Identify which cell holds the provided text, then report its [x, y] central coordinate. 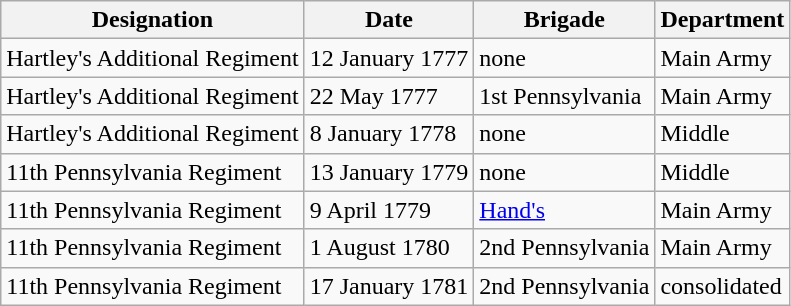
17 January 1781 [389, 286]
Brigade [564, 20]
Designation [152, 20]
8 January 1778 [389, 134]
22 May 1777 [389, 96]
12 January 1777 [389, 58]
9 April 1779 [389, 210]
Date [389, 20]
1 August 1780 [389, 248]
Hand's [564, 210]
consolidated [722, 286]
Department [722, 20]
13 January 1779 [389, 172]
1st Pennsylvania [564, 96]
